Locate the cell with the specified text and output its (x, y) center coordinate. 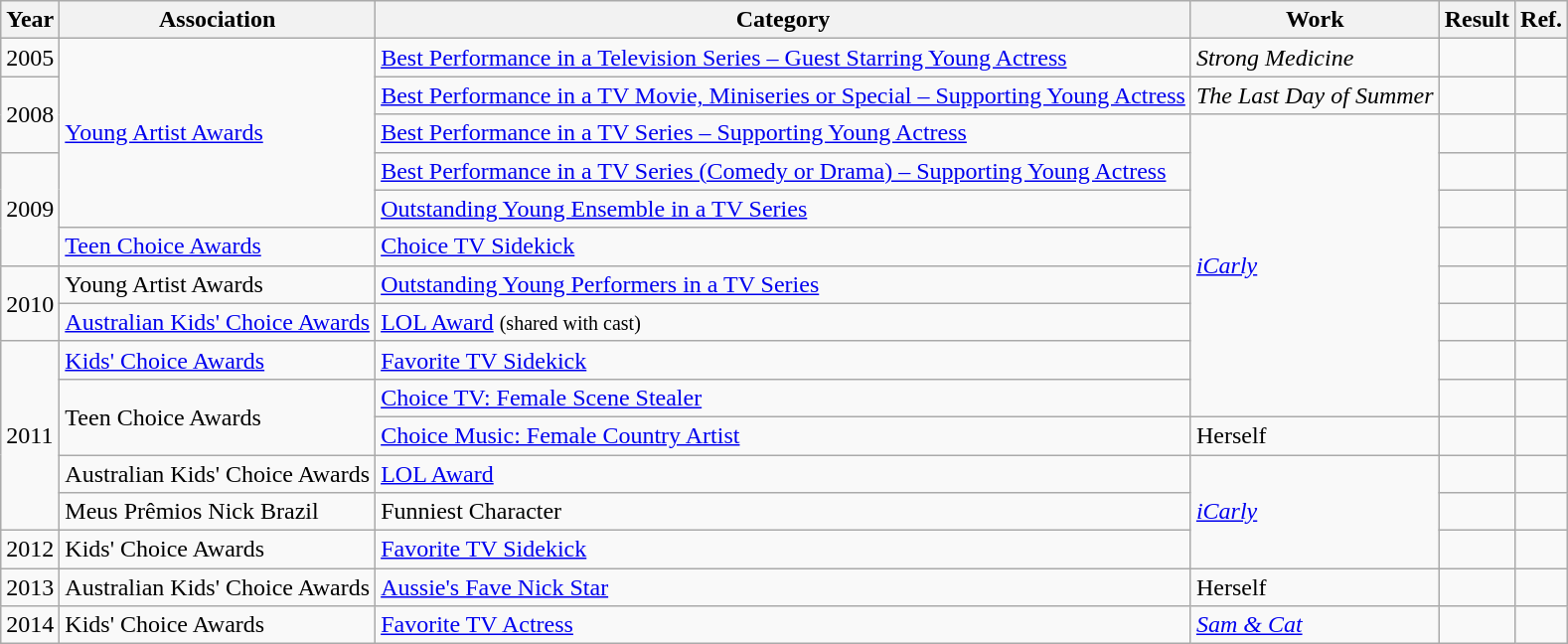
Year (30, 20)
Strong Medicine (1315, 58)
LOL Award (783, 474)
2013 (30, 587)
2005 (30, 58)
2009 (30, 209)
Choice Music: Female Country Artist (783, 435)
Ref. (1542, 20)
Best Performance in a Television Series – Guest Starring Young Actress (783, 58)
Aussie's Fave Nick Star (783, 587)
Best Performance in a TV Series (Comedy or Drama) – Supporting Young Actress (783, 171)
Result (1477, 20)
2014 (30, 625)
LOL Award (shared with cast) (783, 322)
Sam & Cat (1315, 625)
Association (218, 20)
Outstanding Young Ensemble in a TV Series (783, 209)
Funniest Character (783, 512)
Best Performance in a TV Movie, Miniseries or Special – Supporting Young Actress (783, 95)
Choice TV: Female Scene Stealer (783, 398)
Meus Prêmios Nick Brazil (218, 512)
Choice TV Sidekick (783, 246)
Category (783, 20)
2010 (30, 303)
Outstanding Young Performers in a TV Series (783, 284)
The Last Day of Summer (1315, 95)
Work (1315, 20)
2008 (30, 114)
Best Performance in a TV Series – Supporting Young Actress (783, 133)
2012 (30, 550)
Favorite TV Actress (783, 625)
2011 (30, 435)
